For the text-containing cell, return its midpoint in (x, y) coordinate format. 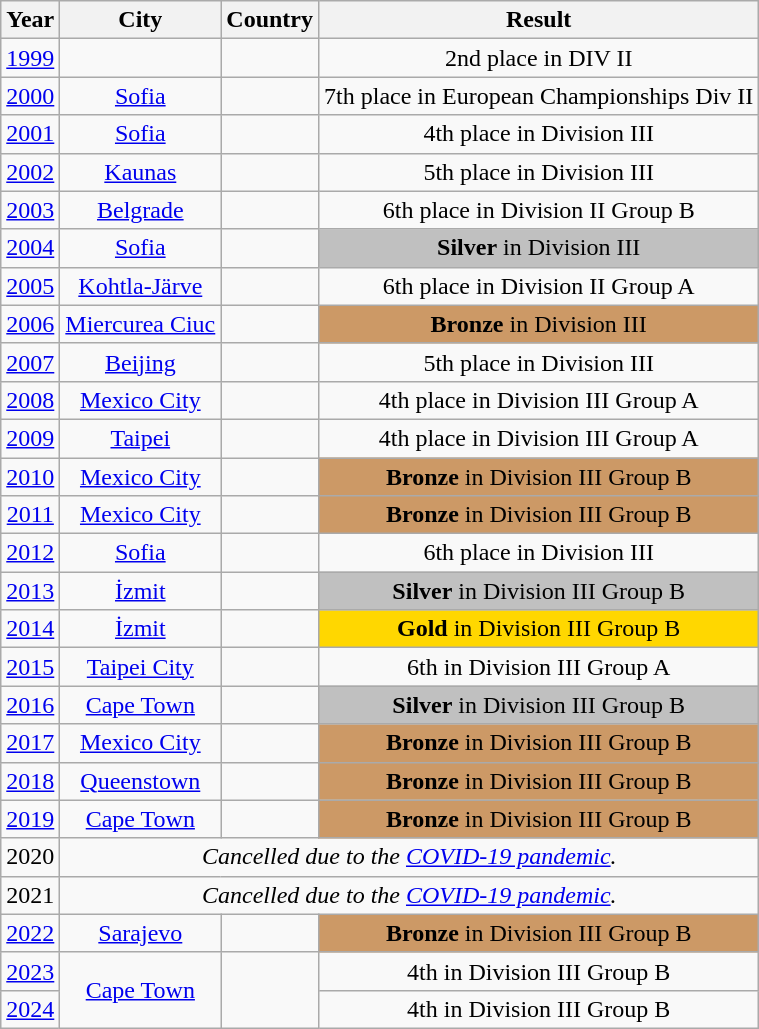
Miercurea Ciuc (140, 324)
2020 (30, 857)
2018 (30, 781)
Sarajevo (140, 933)
4th place in Division III (539, 134)
2015 (30, 667)
6th place in Division II Group B (539, 210)
Taipei City (140, 667)
7th place in European Championships Div II (539, 96)
2023 (30, 971)
2006 (30, 324)
2021 (30, 895)
6th place in Division II Group A (539, 286)
2011 (30, 515)
Year (30, 20)
Queenstown (140, 781)
2019 (30, 819)
Silver in Division III (539, 248)
1999 (30, 58)
2009 (30, 438)
2010 (30, 477)
Kohtla-Järve (140, 286)
2016 (30, 705)
Beijing (140, 362)
2000 (30, 96)
Result (539, 20)
6th place in Division III (539, 553)
2007 (30, 362)
Bronze in Division III (539, 324)
2001 (30, 134)
2005 (30, 286)
Gold in Division III Group B (539, 629)
6th in Division III Group A (539, 667)
Taipei (140, 438)
2022 (30, 933)
2nd place in DIV II (539, 58)
2024 (30, 1009)
Belgrade (140, 210)
2017 (30, 743)
2013 (30, 591)
2014 (30, 629)
2002 (30, 172)
2003 (30, 210)
Kaunas (140, 172)
City (140, 20)
2004 (30, 248)
2012 (30, 553)
2008 (30, 400)
Country (270, 20)
